Provide the (x, y) coordinate of the cell's center where the given text is located.  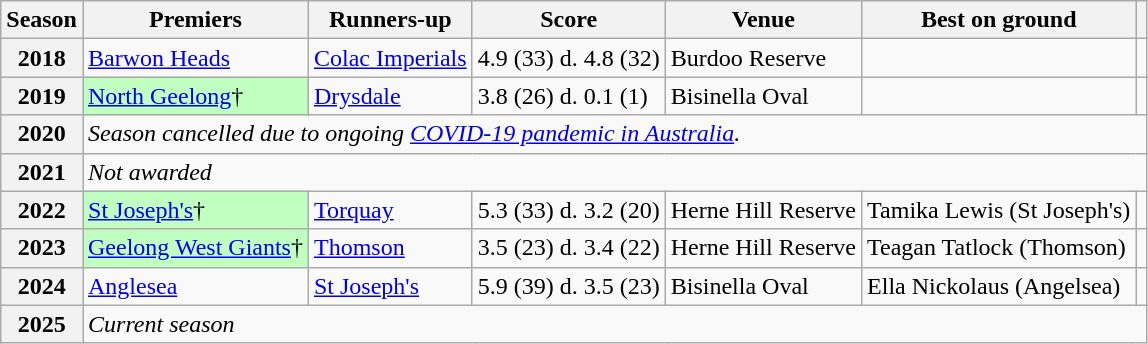
2018 (42, 58)
2020 (42, 134)
Season (42, 20)
2022 (42, 210)
Tamika Lewis (St Joseph's) (999, 210)
Current season (614, 324)
Geelong West Giants† (195, 248)
2021 (42, 172)
2019 (42, 96)
3.5 (23) d. 3.4 (22) (568, 248)
Venue (763, 20)
5.3 (33) d. 3.2 (20) (568, 210)
Burdoo Reserve (763, 58)
3.8 (26) d. 0.1 (1) (568, 96)
Barwon Heads (195, 58)
Colac Imperials (390, 58)
St Joseph's† (195, 210)
Not awarded (614, 172)
2024 (42, 286)
Premiers (195, 20)
Ella Nickolaus (Angelsea) (999, 286)
Teagan Tatlock (Thomson) (999, 248)
Season cancelled due to ongoing COVID-19 pandemic in Australia. (614, 134)
Drysdale (390, 96)
Thomson (390, 248)
Anglesea (195, 286)
St Joseph's (390, 286)
North Geelong† (195, 96)
Runners-up (390, 20)
2023 (42, 248)
5.9 (39) d. 3.5 (23) (568, 286)
Torquay (390, 210)
Score (568, 20)
Best on ground (999, 20)
4.9 (33) d. 4.8 (32) (568, 58)
2025 (42, 324)
